From the cell containing the given text, extract its center point as (x, y) coordinate. 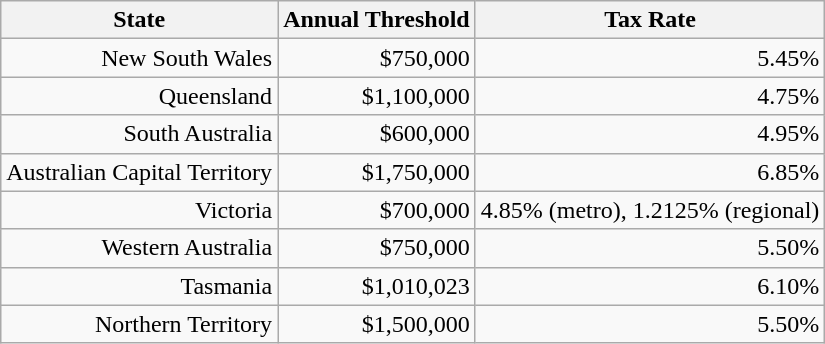
$600,000 (377, 134)
State (140, 20)
4.75% (650, 96)
South Australia (140, 134)
6.85% (650, 172)
Tax Rate (650, 20)
Tasmania (140, 286)
Victoria (140, 210)
Northern Territory (140, 324)
$700,000 (377, 210)
$1,100,000 (377, 96)
5.45% (650, 58)
$1,010,023 (377, 286)
Queensland (140, 96)
New South Wales (140, 58)
Annual Threshold (377, 20)
Western Australia (140, 248)
4.85% (metro), 1.2125% (regional) (650, 210)
$1,500,000 (377, 324)
4.95% (650, 134)
6.10% (650, 286)
$1,750,000 (377, 172)
Australian Capital Territory (140, 172)
